Scan for the cell matching the given text and deliver its (x, y) coordinate at center. 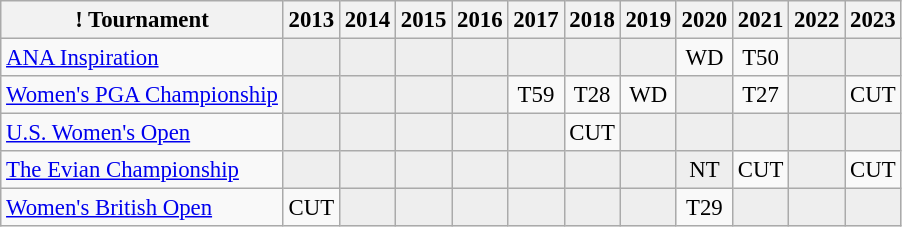
Women's PGA Championship (142, 95)
T59 (536, 95)
Women's British Open (142, 208)
NT (704, 170)
! Tournament (142, 20)
2020 (704, 20)
2022 (817, 20)
ANA Inspiration (142, 58)
The Evian Championship (142, 170)
T50 (760, 58)
2014 (367, 20)
2016 (480, 20)
2013 (311, 20)
T29 (704, 208)
2015 (424, 20)
T27 (760, 95)
T28 (592, 95)
2018 (592, 20)
2021 (760, 20)
U.S. Women's Open (142, 133)
2023 (873, 20)
2019 (648, 20)
2017 (536, 20)
